Determine the (X, Y) coordinate at the center of the cell enclosing the given text.  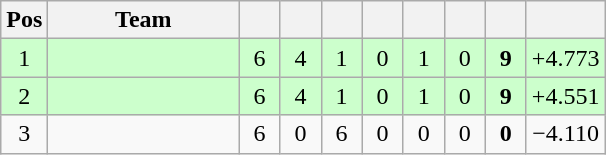
Pos (24, 20)
3 (24, 134)
Team (144, 20)
+4.773 (566, 58)
−4.110 (566, 134)
+4.551 (566, 96)
2 (24, 96)
